Output the (x, y) coordinate of the center of the cell containing the given text.  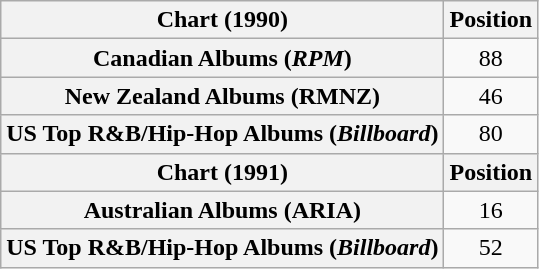
88 (491, 58)
46 (491, 96)
Canadian Albums (RPM) (222, 58)
New Zealand Albums (RMNZ) (222, 96)
80 (491, 134)
Chart (1990) (222, 20)
52 (491, 248)
Chart (1991) (222, 172)
16 (491, 210)
Australian Albums (ARIA) (222, 210)
